Provide the [X, Y] coordinate of the cell's center where the given text is located.  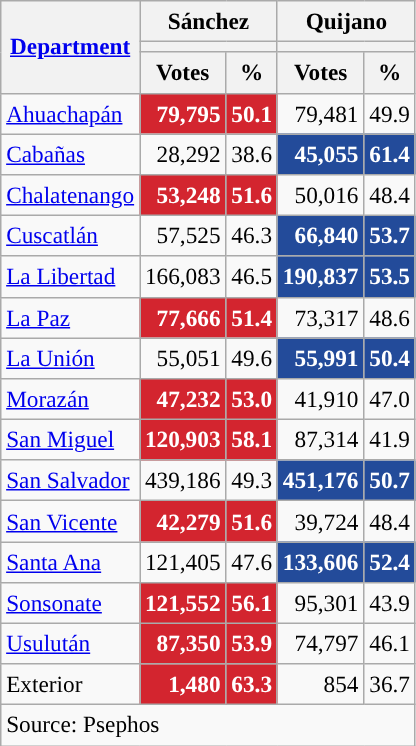
57,525 [183, 236]
1,480 [183, 684]
50.1 [252, 114]
53,248 [183, 194]
41,910 [320, 398]
451,176 [320, 480]
Cuscatlán [70, 236]
52.4 [390, 562]
43.9 [390, 602]
79,795 [183, 114]
49.3 [252, 480]
53.5 [390, 276]
45,055 [320, 154]
53.0 [252, 398]
41.9 [390, 440]
49.9 [390, 114]
121,552 [183, 602]
133,606 [320, 562]
La Unión [70, 358]
55,991 [320, 358]
190,837 [320, 276]
Ahuachapán [70, 114]
La Paz [70, 318]
38.6 [252, 154]
55,051 [183, 358]
Sánchez [209, 20]
58.1 [252, 440]
50.7 [390, 480]
La Libertad [70, 276]
36.7 [390, 684]
439,186 [183, 480]
28,292 [183, 154]
39,724 [320, 520]
53.9 [252, 644]
Source: Psephos [208, 724]
Department [70, 46]
47.6 [252, 562]
46.5 [252, 276]
50.4 [390, 358]
Chalatenango [70, 194]
87,350 [183, 644]
Sonsonate [70, 602]
73,317 [320, 318]
166,083 [183, 276]
Santa Ana [70, 562]
51.4 [252, 318]
854 [320, 684]
42,279 [183, 520]
48.6 [390, 318]
46.3 [252, 236]
77,666 [183, 318]
50,016 [320, 194]
San Vicente [70, 520]
Usulután [70, 644]
61.4 [390, 154]
47.0 [390, 398]
San Miguel [70, 440]
49.6 [252, 358]
Exterior [70, 684]
79,481 [320, 114]
120,903 [183, 440]
53.7 [390, 236]
95,301 [320, 602]
87,314 [320, 440]
66,840 [320, 236]
56.1 [252, 602]
Cabañas [70, 154]
47,232 [183, 398]
74,797 [320, 644]
Morazán [70, 398]
San Salvador [70, 480]
46.1 [390, 644]
63.3 [252, 684]
121,405 [183, 562]
Quijano [346, 20]
